Find where the given text appears and provide that cell's center as (X, Y) coordinate. 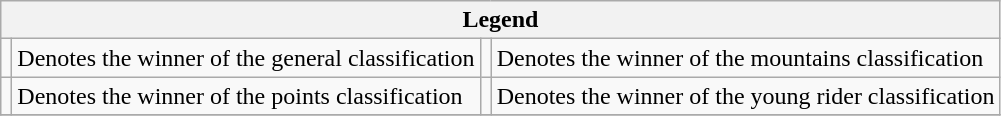
Denotes the winner of the young rider classification (746, 96)
Denotes the winner of the general classification (246, 58)
Legend (500, 20)
Denotes the winner of the mountains classification (746, 58)
Denotes the winner of the points classification (246, 96)
